Determine the [x, y] coordinate at the center of the cell enclosing the given text.  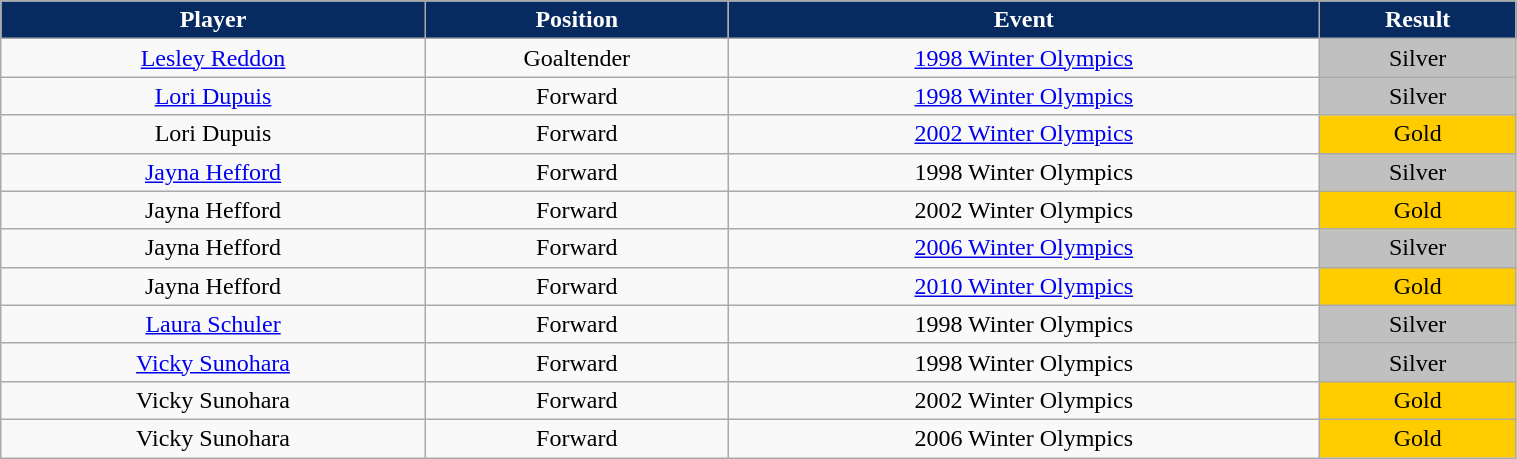
Goaltender [576, 58]
Lesley Reddon [214, 58]
Position [576, 20]
Result [1418, 20]
Player [214, 20]
Event [1024, 20]
2010 Winter Olympics [1024, 286]
Laura Schuler [214, 324]
